Capture the cell that displays the provided text and extract its (X, Y) central coordinate. 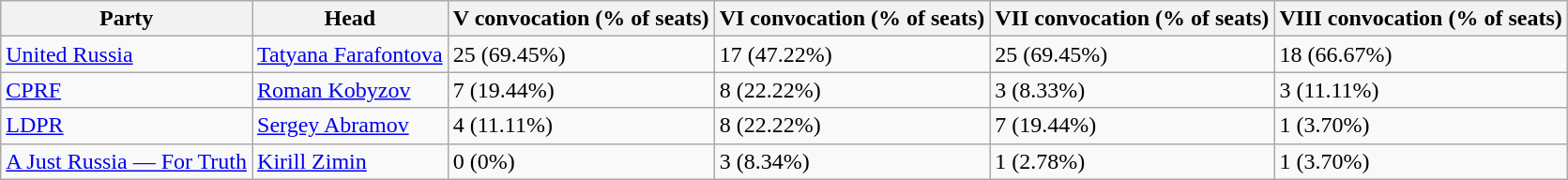
Kirill Zimin (351, 161)
United Russia (127, 54)
Roman Kobyzov (351, 90)
LDPR (127, 126)
Tatyana Farafontova (351, 54)
3 (8.33%) (1132, 90)
VIII convocation (% of seats) (1421, 19)
0 (0%) (581, 161)
18 (66.67%) (1421, 54)
Head (351, 19)
4 (11.11%) (581, 126)
V convocation (% of seats) (581, 19)
Sergey Abramov (351, 126)
VI convocation (% of seats) (852, 19)
1 (2.78%) (1132, 161)
A Just Russia — For Truth (127, 161)
17 (47.22%) (852, 54)
3 (8.34%) (852, 161)
VII convocation (% of seats) (1132, 19)
CPRF (127, 90)
3 (11.11%) (1421, 90)
Party (127, 19)
